Locate the cell with the specified text and output its (x, y) center coordinate. 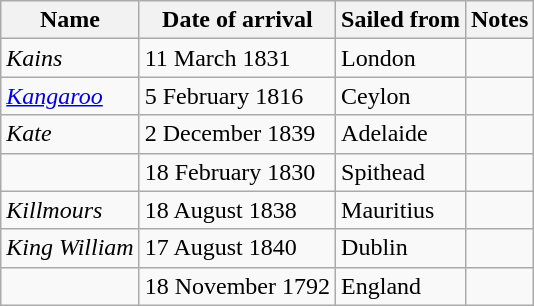
11 March 1831 (237, 58)
Dublin (401, 248)
Ceylon (401, 96)
Sailed from (401, 20)
Adelaide (401, 134)
Mauritius (401, 210)
Kangaroo (70, 96)
Date of arrival (237, 20)
London (401, 58)
Killmours (70, 210)
2 December 1839 (237, 134)
5 February 1816 (237, 96)
18 February 1830 (237, 172)
Notes (499, 20)
17 August 1840 (237, 248)
18 November 1792 (237, 286)
Kains (70, 58)
Kate (70, 134)
Spithead (401, 172)
18 August 1838 (237, 210)
King William (70, 248)
England (401, 286)
Name (70, 20)
